Provide the [X, Y] coordinate of the cell's center where the given text is located.  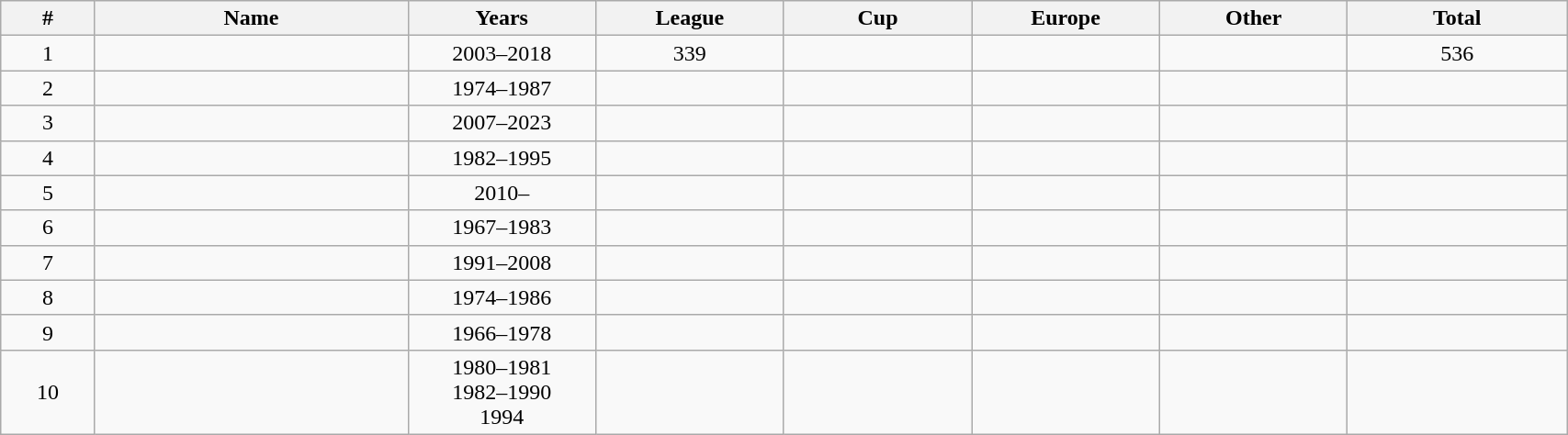
1974–1986 [502, 297]
1974–1987 [502, 88]
1982–1995 [502, 158]
1966–1978 [502, 332]
9 [48, 332]
Other [1253, 18]
Cup [878, 18]
536 [1457, 53]
1967–1983 [502, 228]
League [691, 18]
2003–2018 [502, 53]
339 [691, 53]
10 [48, 392]
8 [48, 297]
1991–2008 [502, 262]
1 [48, 53]
5 [48, 193]
2007–2023 [502, 123]
Years [502, 18]
2 [48, 88]
2010– [502, 193]
7 [48, 262]
Name [252, 18]
# [48, 18]
Europe [1066, 18]
6 [48, 228]
3 [48, 123]
1980–19811982–19901994 [502, 392]
Total [1457, 18]
4 [48, 158]
